Detect which cell encompasses the target text, then output its [X, Y] center coordinate. 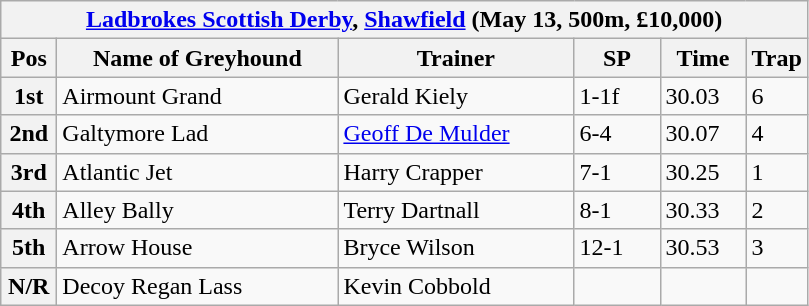
30.03 [703, 96]
30.25 [703, 172]
30.07 [703, 134]
Trainer [456, 58]
Geoff De Mulder [456, 134]
Name of Greyhound [198, 58]
Pos [29, 58]
1-1f [617, 96]
3rd [29, 172]
30.33 [703, 210]
7-1 [617, 172]
Arrow House [198, 248]
Galtymore Lad [198, 134]
6 [776, 96]
4 [776, 134]
Decoy Regan Lass [198, 286]
Bryce Wilson [456, 248]
Time [703, 58]
2 [776, 210]
Trap [776, 58]
4th [29, 210]
SP [617, 58]
30.53 [703, 248]
8-1 [617, 210]
Kevin Cobbold [456, 286]
Alley Bally [198, 210]
Atlantic Jet [198, 172]
6-4 [617, 134]
Gerald Kiely [456, 96]
1 [776, 172]
12-1 [617, 248]
3 [776, 248]
Ladbrokes Scottish Derby, Shawfield (May 13, 500m, £10,000) [404, 20]
2nd [29, 134]
5th [29, 248]
N/R [29, 286]
Terry Dartnall [456, 210]
1st [29, 96]
Airmount Grand [198, 96]
Harry Crapper [456, 172]
